Output the [x, y] coordinate of the center of the cell containing the given text.  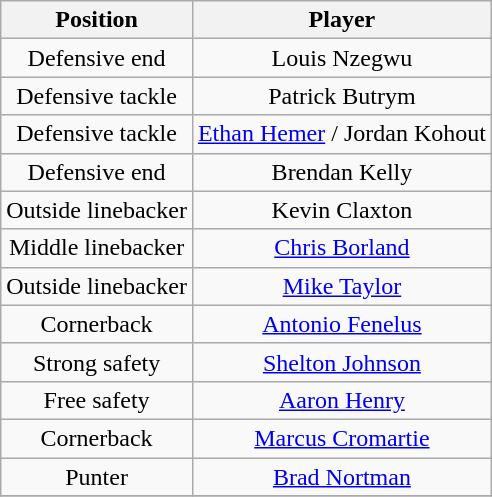
Ethan Hemer / Jordan Kohout [342, 134]
Brendan Kelly [342, 172]
Shelton Johnson [342, 362]
Brad Nortman [342, 477]
Marcus Cromartie [342, 438]
Patrick Butrym [342, 96]
Mike Taylor [342, 286]
Player [342, 20]
Strong safety [97, 362]
Louis Nzegwu [342, 58]
Free safety [97, 400]
Chris Borland [342, 248]
Position [97, 20]
Middle linebacker [97, 248]
Aaron Henry [342, 400]
Kevin Claxton [342, 210]
Antonio Fenelus [342, 324]
Punter [97, 477]
